Capture the cell that displays the provided text and extract its [x, y] central coordinate. 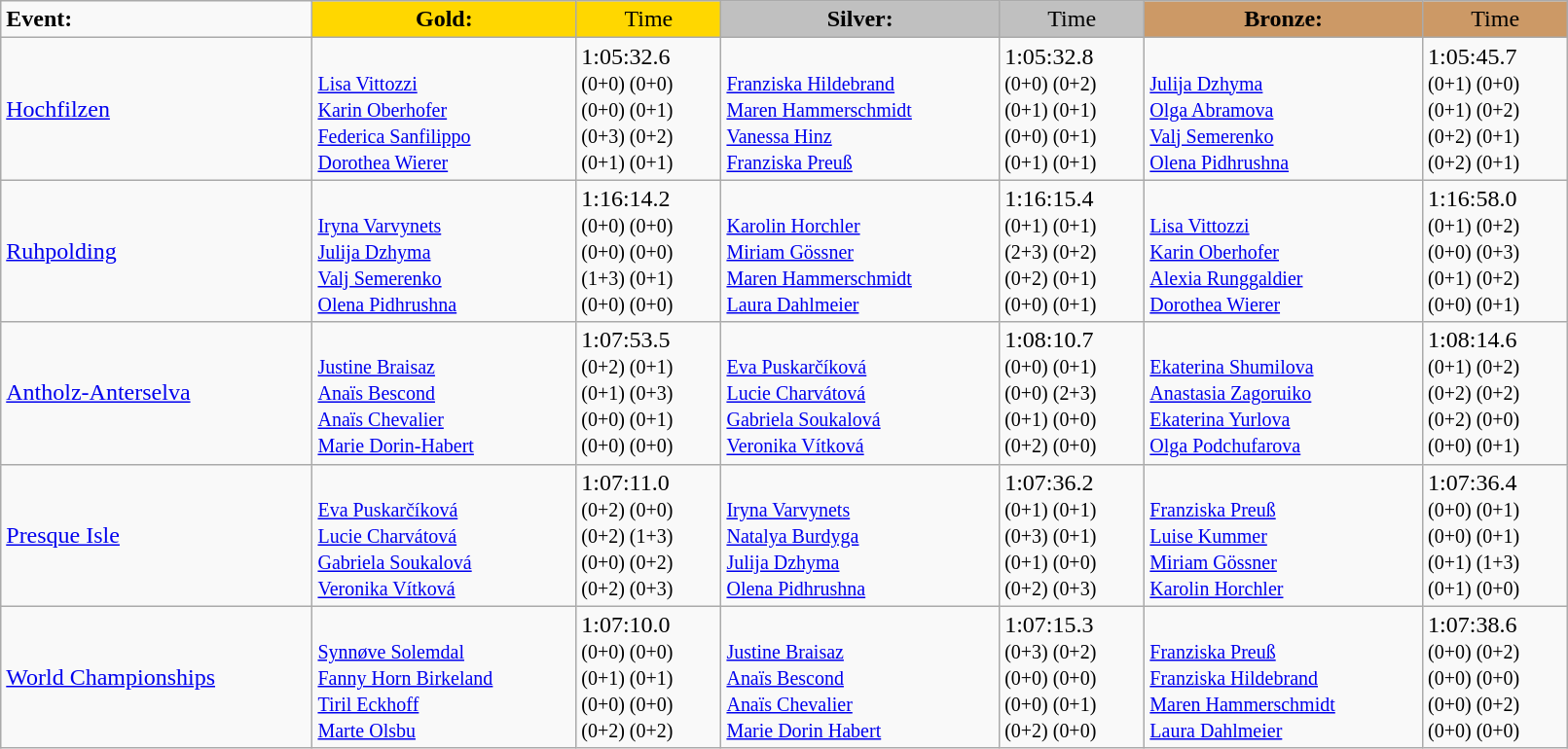
1:05:32.6(0+0) (0+0)(0+0) (0+1)(0+3) (0+2)(0+1) (0+1) [648, 109]
Gold: [444, 19]
Lisa VittozziKarin OberhoferFederica SanfilippoDorothea Wierer [444, 109]
1:08:14.6(0+1) (0+2)(0+2) (0+2)(0+2) (0+0)(0+0) (0+1) [1495, 393]
Iryna VarvynetsNatalya BurdygaJulija DzhymaOlena Pidhrushna [860, 535]
1:07:38.6(0+0) (0+2)(0+0) (0+0)(0+0) (0+2)(0+0) (0+0) [1495, 677]
Presque Isle [157, 535]
1:16:15.4(0+1) (0+1)(2+3) (0+2)(0+2) (0+1)(0+0) (0+1) [1073, 251]
Hochfilzen [157, 109]
1:05:45.7(0+1) (0+0)(0+1) (0+2)(0+2) (0+1)(0+2) (0+1) [1495, 109]
1:05:32.8(0+0) (0+2)(0+1) (0+1)(0+0) (0+1)(0+1) (0+1) [1073, 109]
1:07:11.0(0+2) (0+0)(0+2) (1+3)(0+0) (0+2)(0+2) (0+3) [648, 535]
1:07:36.2(0+1) (0+1)(0+3) (0+1)(0+1) (0+0)(0+2) (0+3) [1073, 535]
1:07:15.3(0+3) (0+2)(0+0) (0+0)(0+0) (0+1)(0+2) (0+0) [1073, 677]
World Championships [157, 677]
Karolin HorchlerMiriam GössnerMaren HammerschmidtLaura Dahlmeier [860, 251]
Antholz-Anterselva [157, 393]
Ekaterina ShumilovaAnastasia ZagoruikoEkaterina YurlovaOlga Podchufarova [1284, 393]
Justine BraisazAnaïs BescondAnaïs ChevalierMarie Dorin Habert [860, 677]
Julija DzhymaOlga AbramovaValj SemerenkoOlena Pidhrushna [1284, 109]
Silver: [860, 19]
Event: [157, 19]
Franziska PreußLuise KummerMiriam GössnerKarolin Horchler [1284, 535]
Ruhpolding [157, 251]
Franziska PreußFranziska HildebrandMaren HammerschmidtLaura Dahlmeier [1284, 677]
1:16:14.2(0+0) (0+0)(0+0) (0+0)(1+3) (0+1)(0+0) (0+0) [648, 251]
1:07:53.5(0+2) (0+1)(0+1) (0+3)(0+0) (0+1)(0+0) (0+0) [648, 393]
Lisa VittozziKarin OberhoferAlexia RunggaldierDorothea Wierer [1284, 251]
Synnøve SolemdalFanny Horn BirkelandTiril EckhoffMarte Olsbu [444, 677]
1:07:36.4(0+0) (0+1)(0+0) (0+1)(0+1) (1+3)(0+1) (0+0) [1495, 535]
1:08:10.7(0+0) (0+1)(0+0) (2+3)(0+1) (0+0)(0+2) (0+0) [1073, 393]
Justine BraisazAnaïs BescondAnaïs ChevalierMarie Dorin-Habert [444, 393]
Iryna VarvynetsJulija DzhymaValj SemerenkoOlena Pidhrushna [444, 251]
Bronze: [1284, 19]
1:07:10.0(0+0) (0+0)(0+1) (0+1)(0+0) (0+0)(0+2) (0+2) [648, 677]
1:16:58.0(0+1) (0+2)(0+0) (0+3)(0+1) (0+2)(0+0) (0+1) [1495, 251]
Franziska HildebrandMaren HammerschmidtVanessa HinzFranziska Preuß [860, 109]
